Search for the cell housing the specified text and yield its (X, Y) center coordinate. 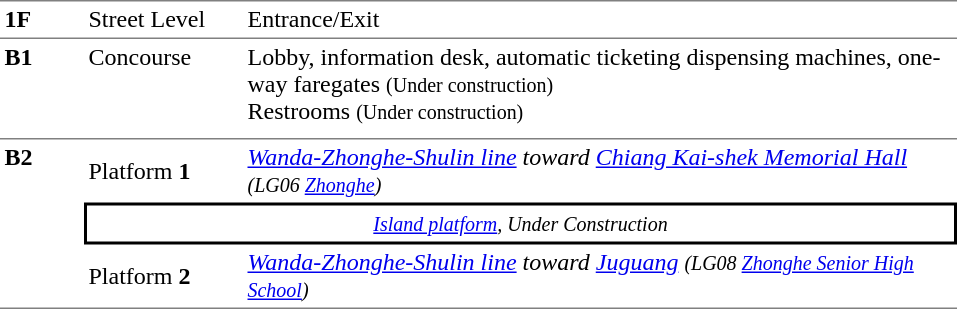
Wanda-Zhonghe-Shulin line toward Juguang (LG08 Zhonghe Senior High School) (600, 276)
Wanda-Zhonghe-Shulin line toward Chiang Kai-shek Memorial Hall (LG06 Zhonghe) (600, 172)
Entrance/Exit (600, 20)
Platform 1 (164, 172)
Lobby, information desk, automatic ticketing dispensing machines, one-way faregates (Under construction)Restrooms (Under construction) (600, 84)
Concourse (164, 89)
Street Level (164, 20)
Platform 2 (164, 276)
B1 (42, 89)
1F (42, 20)
Island platform, Under Construction (520, 223)
